Pinpoint the cell where the given text exists, returning its (x, y) midpoint coordinate. 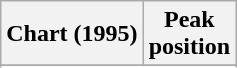
Chart (1995) (72, 34)
Peakposition (189, 34)
